Extract the [x, y] coordinate from the center of the cell holding the provided text.  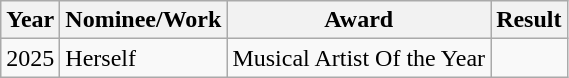
Award [359, 20]
Nominee/Work [144, 20]
Result [529, 20]
Year [30, 20]
Herself [144, 58]
2025 [30, 58]
Musical Artist Of the Year [359, 58]
